Detect which cell encompasses the target text, then output its [x, y] center coordinate. 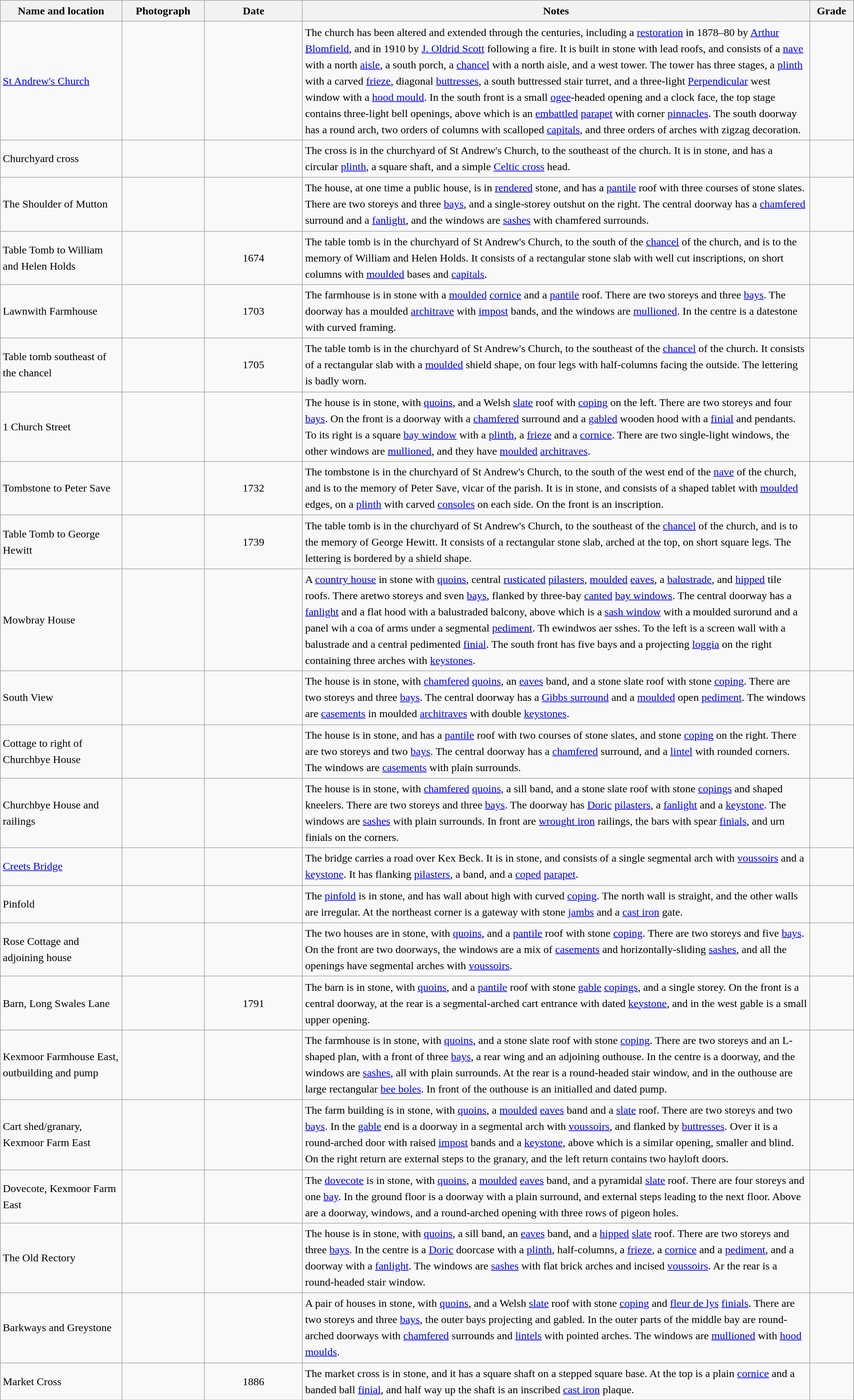
The Shoulder of Mutton [61, 204]
St Andrew's Church [61, 81]
Creets Bridge [61, 867]
Table Tomb to William and Helen Holds [61, 257]
Pinfold [61, 904]
1674 [254, 257]
Churchbye House and railings [61, 813]
1732 [254, 488]
Notes [556, 11]
Table Tomb to George Hewitt [61, 542]
Tombstone to Peter Save [61, 488]
Market Cross [61, 1381]
1791 [254, 1003]
1703 [254, 312]
Photograph [163, 11]
Mowbray House [61, 619]
1 Church Street [61, 427]
Name and location [61, 11]
Cottage to right of Churchbye House [61, 752]
Table tomb southeast of the chancel [61, 365]
Rose Cottage and adjoining house [61, 950]
Lawnwith Farmhouse [61, 312]
1705 [254, 365]
South View [61, 698]
1739 [254, 542]
The Old Rectory [61, 1258]
Kexmoor Farmhouse East, outbuilding and pump [61, 1065]
1886 [254, 1381]
Cart shed/granary, Kexmoor Farm East [61, 1134]
Barn, Long Swales Lane [61, 1003]
Barkways and Greystone [61, 1328]
Dovecote, Kexmoor Farm East [61, 1197]
Churchyard cross [61, 158]
Date [254, 11]
Grade [831, 11]
